Return (x, y) of the center of cell containing provided text 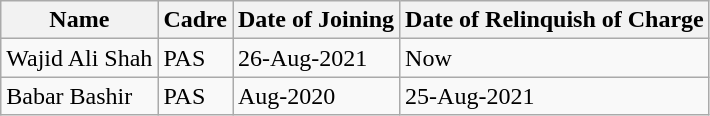
Aug-2020 (316, 96)
Cadre (196, 20)
Name (80, 20)
Date of Relinquish of Charge (555, 20)
Wajid Ali Shah (80, 58)
26-Aug-2021 (316, 58)
25-Aug-2021 (555, 96)
Now (555, 58)
Babar Bashir (80, 96)
Date of Joining (316, 20)
